Detect which cell encompasses the target text, then output its (X, Y) center coordinate. 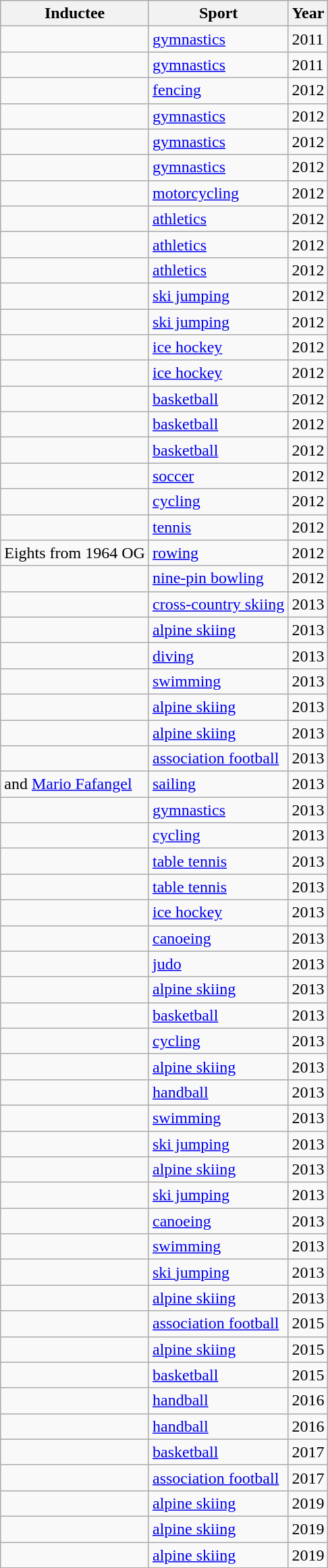
Year (308, 13)
rowing (218, 553)
diving (218, 655)
judo (218, 964)
Sport (218, 13)
tennis (218, 527)
Eights from 1964 OG (75, 553)
Inductee (75, 13)
sailing (218, 784)
nine-pin bowling (218, 578)
cross-country skiing (218, 604)
and Mario Fafangel (75, 784)
motorcycling (218, 193)
fencing (218, 90)
soccer (218, 476)
